From the cell containing the given text, extract its center point as [x, y] coordinate. 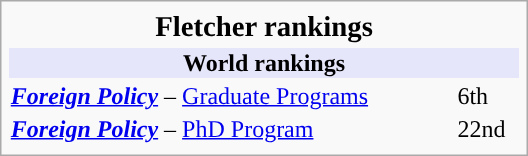
6th [488, 96]
Foreign Policy – PhD Program [231, 129]
Foreign Policy – Graduate Programs [231, 96]
22nd [488, 129]
Fletcher rankings [264, 27]
World rankings [264, 63]
